Output the [X, Y] coordinate of the center of the cell containing the given text.  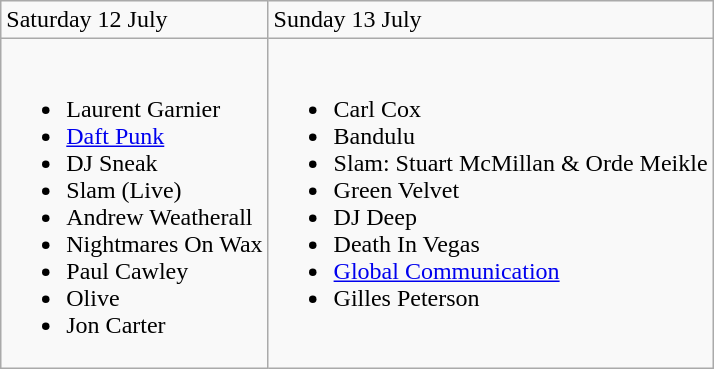
Saturday 12 July [134, 20]
Carl CoxBanduluSlam: Stuart McMillan & Orde MeikleGreen VelvetDJ DeepDeath In VegasGlobal CommunicationGilles Peterson [490, 204]
Sunday 13 July [490, 20]
Laurent GarnierDaft PunkDJ SneakSlam (Live)Andrew WeatherallNightmares On WaxPaul CawleyOliveJon Carter [134, 204]
